From the cell containing the given text, extract its center point as (x, y) coordinate. 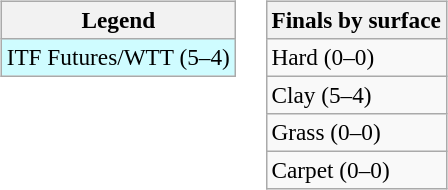
Grass (0–0) (356, 133)
Clay (5–4) (356, 95)
ITF Futures/WTT (5–4) (118, 57)
Finals by surface (356, 20)
Carpet (0–0) (356, 171)
Legend (118, 20)
Hard (0–0) (356, 57)
